Determine the (x, y) coordinate at the center of the cell enclosing the given text.  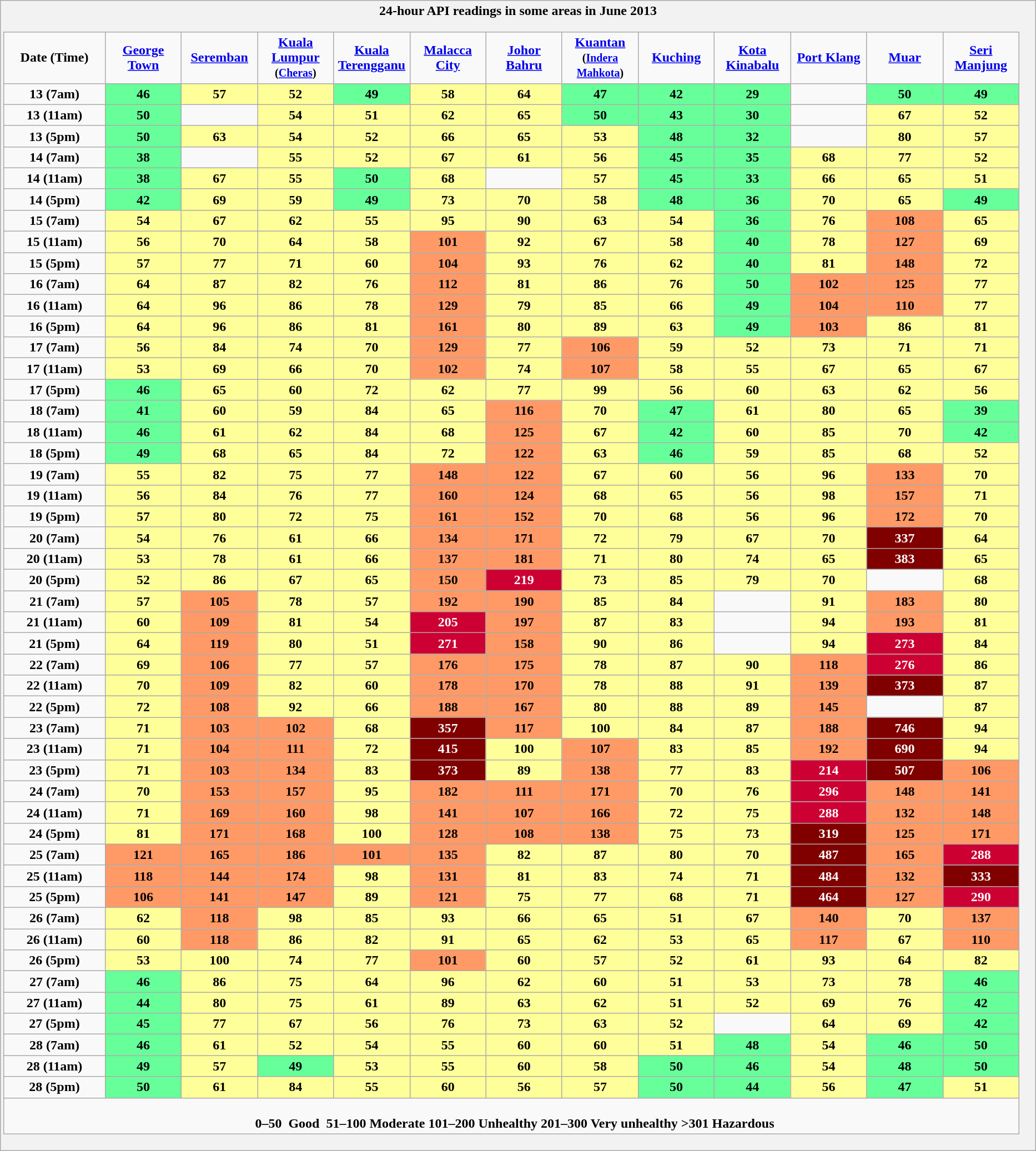
19 (7am) (54, 474)
Kuala Lumpur(Cheras) (295, 58)
296 (828, 791)
0–50 Good 51–100 Moderate 101–200 Unhealthy 201–300 Very unhealthy >301 Hazardous (512, 1116)
33 (753, 178)
464 (828, 897)
16 (7am) (54, 284)
105 (220, 601)
18 (5pm) (54, 453)
24 (11am) (54, 812)
169 (220, 812)
23 (5pm) (54, 770)
15 (7am) (54, 220)
13 (7am) (54, 94)
175 (524, 665)
116 (524, 411)
21 (5pm) (54, 644)
690 (905, 749)
28 (5pm) (54, 1087)
27 (5pm) (54, 1024)
14 (5pm) (54, 199)
Kuala Terengganu (372, 58)
150 (447, 580)
172 (905, 516)
16 (11am) (54, 305)
25 (5pm) (54, 897)
183 (905, 601)
41 (143, 411)
131 (447, 876)
Johor Bahru (524, 58)
319 (828, 833)
145 (828, 707)
186 (295, 855)
20 (7am) (54, 537)
23 (11am) (54, 749)
128 (447, 833)
27 (7am) (54, 982)
415 (447, 749)
507 (905, 770)
271 (447, 644)
20 (11am) (54, 559)
39 (980, 411)
182 (447, 791)
276 (905, 665)
197 (524, 622)
112 (447, 284)
21 (7am) (54, 601)
144 (220, 876)
170 (524, 686)
219 (524, 580)
168 (295, 833)
13 (5pm) (54, 136)
Port Klang (828, 58)
14 (11am) (54, 178)
Seremban (220, 58)
174 (295, 876)
337 (905, 537)
153 (220, 791)
484 (828, 876)
152 (524, 516)
26 (5pm) (54, 961)
25 (7am) (54, 855)
17 (5pm) (54, 390)
190 (524, 601)
23 (7am) (54, 728)
99 (600, 390)
16 (5pm) (54, 326)
21 (11am) (54, 622)
167 (524, 707)
24 (5pm) (54, 833)
135 (447, 855)
Date (Time) (54, 58)
Kota Kinabalu (753, 58)
Seri Manjung (980, 58)
19 (5pm) (54, 516)
29 (753, 94)
28 (7am) (54, 1045)
746 (905, 728)
18 (7am) (54, 411)
25 (11am) (54, 876)
15 (5pm) (54, 263)
15 (11am) (54, 242)
205 (447, 622)
158 (524, 644)
26 (7am) (54, 918)
383 (905, 559)
20 (5pm) (54, 580)
119 (220, 644)
Muar (905, 58)
14 (7am) (54, 157)
133 (905, 474)
147 (295, 897)
19 (11am) (54, 495)
28 (11am) (54, 1066)
178 (447, 686)
17 (7am) (54, 348)
43 (676, 115)
27 (11am) (54, 1003)
214 (828, 770)
181 (524, 559)
140 (828, 918)
273 (905, 644)
487 (828, 855)
166 (600, 812)
32 (753, 136)
Kuantan(Indera Mahkota) (600, 58)
139 (828, 686)
24 (7am) (54, 791)
22 (5pm) (54, 707)
30 (753, 115)
193 (905, 622)
22 (11am) (54, 686)
333 (980, 876)
357 (447, 728)
290 (980, 897)
George Town (143, 58)
22 (7am) (54, 665)
18 (11am) (54, 432)
35 (753, 157)
17 (11am) (54, 369)
Kuching (676, 58)
26 (11am) (54, 939)
Malacca City (447, 58)
13 (11am) (54, 115)
124 (524, 495)
176 (447, 665)
